Scan for the cell matching the given text and deliver its [x, y] coordinate at center. 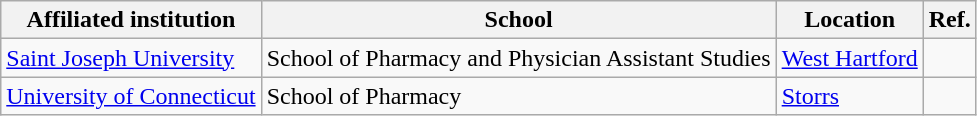
Saint Joseph University [131, 58]
School of Pharmacy and Physician Assistant Studies [518, 58]
Storrs [850, 96]
School of Pharmacy [518, 96]
Ref. [950, 20]
University of Connecticut [131, 96]
West Hartford [850, 58]
School [518, 20]
Affiliated institution [131, 20]
Location [850, 20]
